Locate the cell with the specified text and output its (x, y) center coordinate. 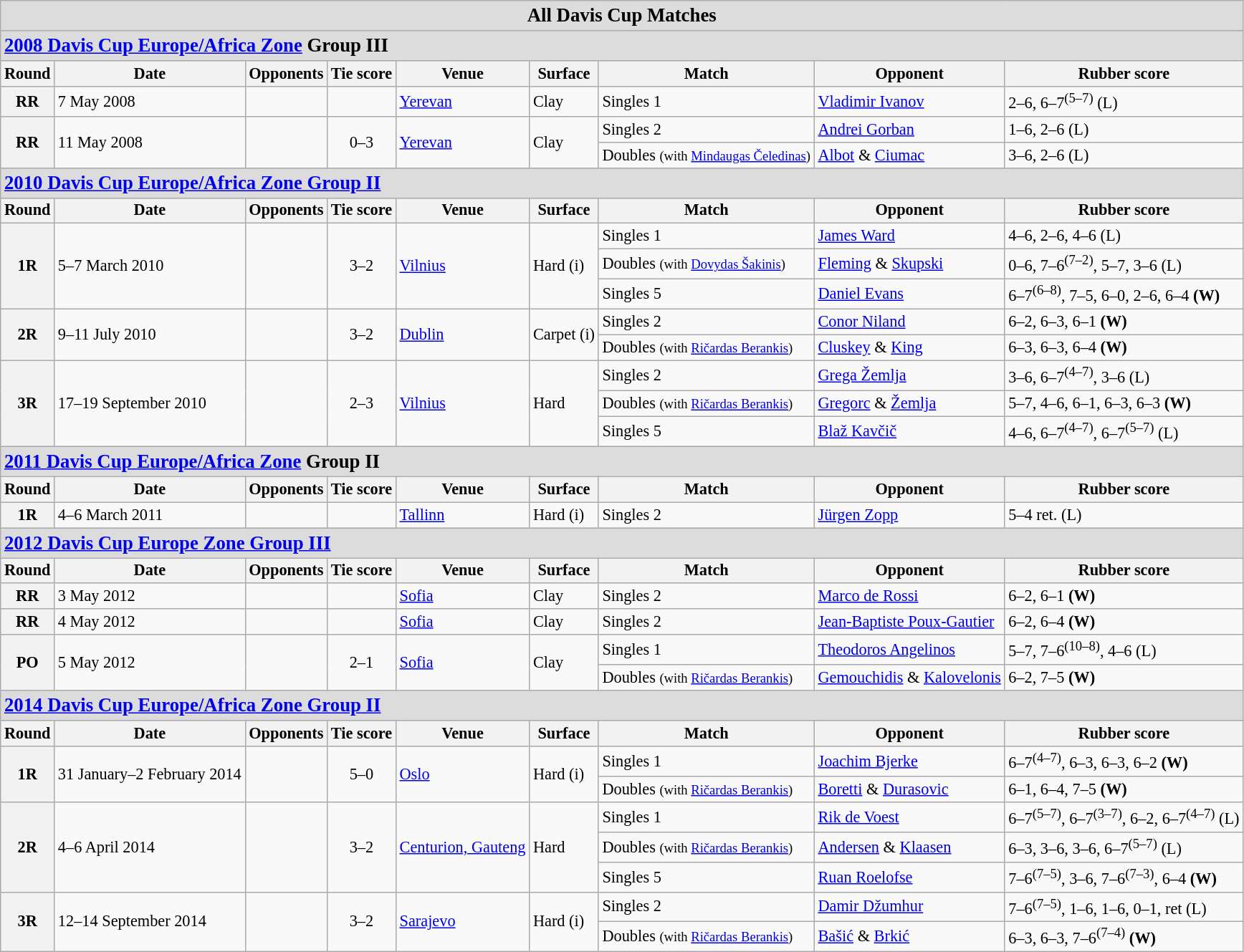
Cluskey & King (909, 347)
Damir Džumhur (909, 907)
Joachim Bjerke (909, 761)
PO (27, 663)
Oslo (462, 774)
5–0 (362, 774)
0–6, 7–6(7–2), 5–7, 3–6 (L) (1124, 264)
5 May 2012 (150, 663)
6–3, 6–3, 7–6(7–4) (W) (1124, 937)
12–14 September 2014 (150, 922)
All Davis Cup Matches (622, 16)
6–2, 6–4 (W) (1124, 622)
6–3, 6–3, 6–4 (W) (1124, 347)
0–3 (362, 142)
Tallinn (462, 515)
6–3, 3–6, 3–6, 6–7(5–7) (L) (1124, 847)
Albot & Ciumac (909, 155)
Conor Niland (909, 322)
6–7(6–8), 7–5, 6–0, 2–6, 6–4 (W) (1124, 294)
2008 Davis Cup Europe/Africa Zone Group III (622, 46)
5–7, 4–6, 6–1, 6–3, 6–3 (W) (1124, 403)
4–6 March 2011 (150, 515)
1–6, 2–6 (L) (1124, 129)
17–19 September 2010 (150, 403)
7 May 2008 (150, 101)
Grega Žemlja (909, 375)
11 May 2008 (150, 142)
Vladimir Ivanov (909, 101)
6–2, 6–3, 6–1 (W) (1124, 322)
7–6(7–5), 1–6, 1–6, 0–1, ret (L) (1124, 907)
2011 Davis Cup Europe/Africa Zone Group II (622, 461)
Jean-Baptiste Poux-Gautier (909, 622)
2–6, 6–7(5–7) (L) (1124, 101)
James Ward (909, 236)
2012 Davis Cup Europe Zone Group III (622, 542)
Sarajevo (462, 922)
Theodoros Angelinos (909, 650)
Doubles (with Dovydas Šakinis) (707, 264)
Andrei Gorban (909, 129)
6–7(5–7), 6–7(3–7), 6–2, 6–7(4–7) (L) (1124, 817)
4–6, 2–6, 4–6 (L) (1124, 236)
5–7 March 2010 (150, 266)
Dublin (462, 335)
Andersen & Klaasen (909, 847)
3 May 2012 (150, 596)
Ruan Roelofse (909, 877)
Fleming & Skupski (909, 264)
5–7, 7–6(10–8), 4–6 (L) (1124, 650)
Bašić & Brkić (909, 937)
5–4 ret. (L) (1124, 515)
2014 Davis Cup Europe/Africa Zone Group II (622, 706)
4 May 2012 (150, 622)
Gregorc & Žemlja (909, 403)
6–2, 6–1 (W) (1124, 596)
7–6(7–5), 3–6, 7–6(7–3), 6–4 (W) (1124, 877)
Doubles (with Mindaugas Čeledinas) (707, 155)
9–11 July 2010 (150, 335)
Boretti & Durasovic (909, 789)
31 January–2 February 2014 (150, 774)
Centurion, Gauteng (462, 847)
2–1 (362, 663)
Marco de Rossi (909, 596)
Gemouchidis & Kalovelonis (909, 678)
6–7(4–7), 6–3, 6–3, 6–2 (W) (1124, 761)
2–3 (362, 403)
6–2, 7–5 (W) (1124, 678)
4–6 April 2014 (150, 847)
Rik de Voest (909, 817)
Blaž Kavčič (909, 431)
Carpet (i) (565, 335)
Jürgen Zopp (909, 515)
6–1, 6–4, 7–5 (W) (1124, 789)
4–6, 6–7(4–7), 6–7(5–7) (L) (1124, 431)
3–6, 2–6 (L) (1124, 155)
3–6, 6–7(4–7), 3–6 (L) (1124, 375)
Daniel Evans (909, 294)
2010 Davis Cup Europe/Africa Zone Group II (622, 183)
